Find where the given text appears and provide that cell's center as [x, y] coordinate. 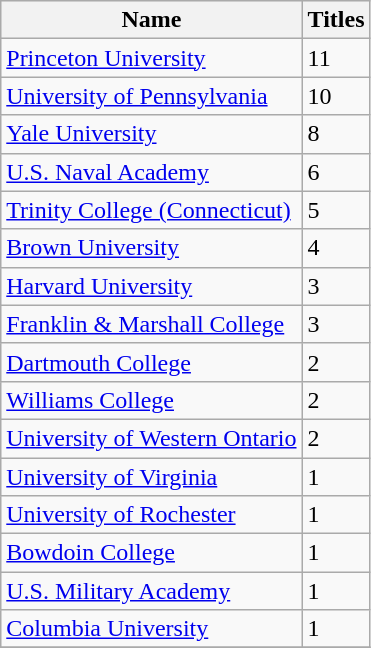
Dartmouth College [152, 362]
University of Virginia [152, 477]
Franklin & Marshall College [152, 324]
Trinity College (Connecticut) [152, 210]
Columbia University [152, 629]
6 [336, 172]
University of Rochester [152, 515]
Name [152, 20]
Titles [336, 20]
Williams College [152, 400]
Harvard University [152, 286]
5 [336, 210]
U.S. Naval Academy [152, 172]
U.S. Military Academy [152, 591]
Bowdoin College [152, 553]
University of Pennsylvania [152, 96]
Princeton University [152, 58]
Brown University [152, 248]
11 [336, 58]
10 [336, 96]
Yale University [152, 134]
4 [336, 248]
8 [336, 134]
University of Western Ontario [152, 438]
